For the text-containing cell, return its midpoint in [x, y] coordinate format. 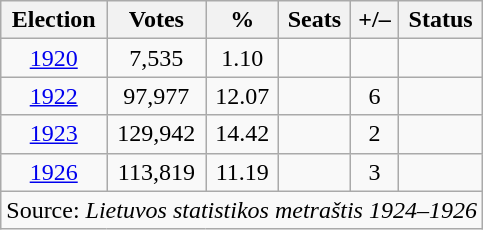
1926 [54, 172]
Seats [315, 20]
1.10 [242, 58]
1920 [54, 58]
12.07 [242, 96]
11.19 [242, 172]
129,942 [156, 134]
Votes [156, 20]
Source: Lietuvos statistikos metraštis 1924–1926 [242, 210]
6 [374, 96]
% [242, 20]
+/– [374, 20]
Status [441, 20]
3 [374, 172]
Election [54, 20]
1922 [54, 96]
14.42 [242, 134]
7,535 [156, 58]
1923 [54, 134]
113,819 [156, 172]
2 [374, 134]
97,977 [156, 96]
